Search for the cell housing the specified text and yield its (x, y) center coordinate. 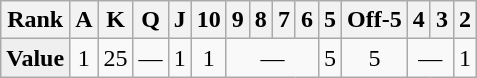
Rank (36, 20)
6 (306, 20)
8 (260, 20)
Off-5 (375, 20)
J (180, 20)
2 (464, 20)
A (84, 20)
10 (208, 20)
3 (442, 20)
Value (36, 58)
25 (116, 58)
7 (284, 20)
4 (418, 20)
Q (150, 20)
9 (238, 20)
K (116, 20)
